Detect which cell encompasses the target text, then output its [x, y] center coordinate. 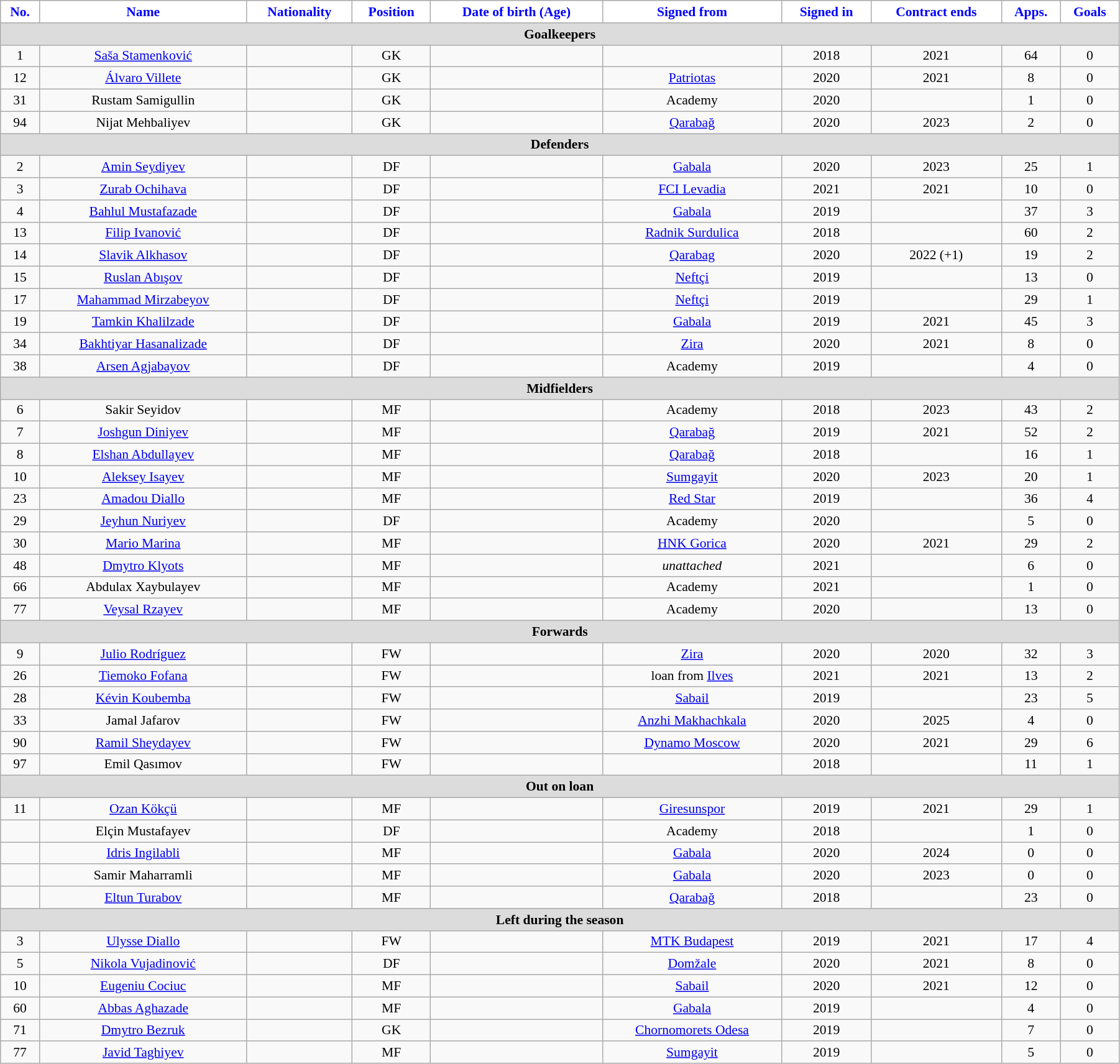
Defenders [560, 145]
Mario Marina [143, 543]
Rustam Samigullin [143, 101]
Elshan Abdullayev [143, 455]
Samir Maharramli [143, 876]
Ulysse Diallo [143, 942]
Eltun Turabov [143, 897]
Forwards [560, 632]
26 [20, 676]
2025 [936, 720]
20 [1030, 477]
Abdulax Xaybulayev [143, 587]
Out on loan [560, 787]
Left during the season [560, 920]
Javid Taghiyev [143, 1053]
Abbas Aghazade [143, 1008]
64 [1030, 56]
Tiemoko Fofana [143, 676]
34 [20, 344]
66 [20, 587]
52 [1030, 433]
Signed from [692, 12]
Nationality [300, 12]
9 [20, 654]
Jamal Jafarov [143, 720]
Chornomorets Odesa [692, 1030]
97 [20, 764]
Elçin Mustafayev [143, 831]
Contract ends [936, 12]
Amadou Diallo [143, 499]
43 [1030, 410]
Slavik Alkhasov [143, 255]
Dynamo Moscow [692, 743]
Domžale [692, 964]
Aleksey Isayev [143, 477]
Tamkin Khalilzade [143, 322]
Signed in [827, 12]
Goalkeepers [560, 34]
Julio Rodríguez [143, 654]
Ramil Sheydayev [143, 743]
Goals [1090, 12]
Filip Ivanović [143, 233]
31 [20, 101]
45 [1030, 322]
Saša Stamenković [143, 56]
Position [391, 12]
Jeyhun Nuriyev [143, 521]
25 [1030, 167]
37 [1030, 211]
Amin Seydiyev [143, 167]
No. [20, 12]
Idris Ingilabli [143, 853]
Sakir Seyidov [143, 410]
94 [20, 122]
Kévin Koubemba [143, 699]
Arsen Agjabayov [143, 366]
28 [20, 699]
Nijat Mehbaliyev [143, 122]
Dmytro Klyots [143, 566]
Ozan Kökçü [143, 809]
2022 (+1) [936, 255]
48 [20, 566]
Eugeniu Cociuc [143, 986]
Date of birth (Age) [516, 12]
Red Star [692, 499]
14 [20, 255]
71 [20, 1030]
Anzhi Makhachkala [692, 720]
Álvaro Villete [143, 78]
FCI Levadia [692, 189]
33 [20, 720]
Giresunspor [692, 809]
16 [1030, 455]
Ruslan Abışov [143, 278]
Dmytro Bezruk [143, 1030]
Veysal Rzayev [143, 610]
Name [143, 12]
90 [20, 743]
Nikola Vujadinović [143, 964]
loan from Ilves [692, 676]
Zurab Ochihava [143, 189]
32 [1030, 654]
Qarabag [692, 255]
MTK Budapest [692, 942]
Mahammad Mirzabeyov [143, 300]
38 [20, 366]
Joshgun Diniyev [143, 433]
Emil Qasımov [143, 764]
2024 [936, 853]
Bakhtiyar Hasanalizade [143, 344]
36 [1030, 499]
Patriotas [692, 78]
HNK Gorica [692, 543]
unattached [692, 566]
Midfielders [560, 388]
Radnik Surdulica [692, 233]
30 [20, 543]
Apps. [1030, 12]
15 [20, 278]
Bahlul Mustafazade [143, 211]
